Return (X, Y) of the center of cell containing provided text 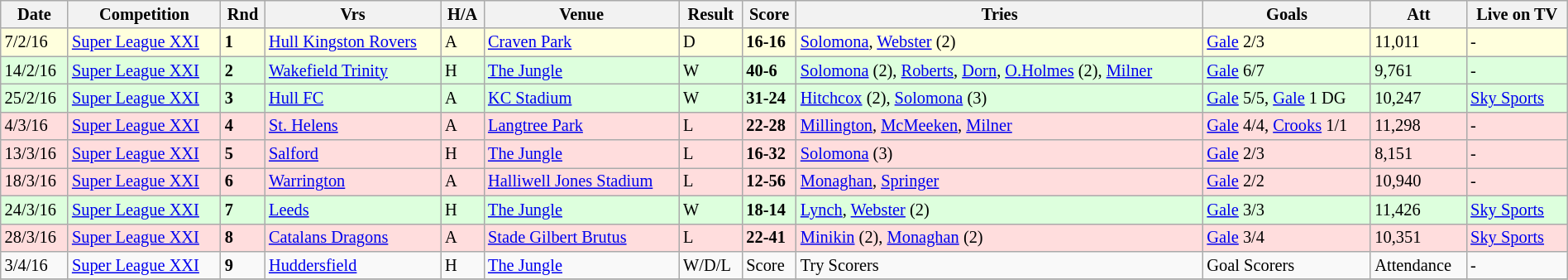
Gale 3/4 (1287, 238)
4/3/16 (35, 126)
8 (243, 238)
Rnd (243, 14)
28/3/16 (35, 238)
Craven Park (581, 42)
Goals (1287, 14)
Stade Gilbert Brutus (581, 238)
Tries (1000, 14)
1 (243, 42)
Goal Scorers (1287, 265)
10,351 (1418, 238)
Gale 5/5, Gale 1 DG (1287, 98)
Venue (581, 14)
24/3/16 (35, 210)
Gale 6/7 (1287, 70)
Gale 2/2 (1287, 181)
11,298 (1418, 126)
7 (243, 210)
Hull FC (352, 98)
D (710, 42)
Try Scorers (1000, 265)
16-32 (769, 154)
8,151 (1418, 154)
Millington, McMeeken, Milner (1000, 126)
2 (243, 70)
Solomona (2), Roberts, Dorn, O.Holmes (2), Milner (1000, 70)
Catalans Dragons (352, 238)
9,761 (1418, 70)
Gale 4/4, Crooks 1/1 (1287, 126)
Wakefield Trinity (352, 70)
W/D/L (710, 265)
Attendance (1418, 265)
Monaghan, Springer (1000, 181)
22-28 (769, 126)
Solomona (3) (1000, 154)
18/3/16 (35, 181)
7/2/16 (35, 42)
3 (243, 98)
11,426 (1418, 210)
Lynch, Webster (2) (1000, 210)
Solomona, Webster (2) (1000, 42)
Warrington (352, 181)
5 (243, 154)
Hull Kingston Rovers (352, 42)
Langtree Park (581, 126)
Gale 3/3 (1287, 210)
Huddersfield (352, 265)
40-6 (769, 70)
3/4/16 (35, 265)
4 (243, 126)
31-24 (769, 98)
18-14 (769, 210)
Result (710, 14)
Leeds (352, 210)
10,940 (1418, 181)
13/3/16 (35, 154)
Vrs (352, 14)
Date (35, 14)
16-16 (769, 42)
6 (243, 181)
Minikin (2), Monaghan (2) (1000, 238)
KC Stadium (581, 98)
Att (1418, 14)
Hitchcox (2), Solomona (3) (1000, 98)
14/2/16 (35, 70)
12-56 (769, 181)
9 (243, 265)
25/2/16 (35, 98)
22-41 (769, 238)
St. Helens (352, 126)
11,011 (1418, 42)
Halliwell Jones Stadium (581, 181)
Live on TV (1517, 14)
Salford (352, 154)
10,247 (1418, 98)
Competition (144, 14)
H/A (462, 14)
